For the text-containing cell, return its midpoint in [X, Y] coordinate format. 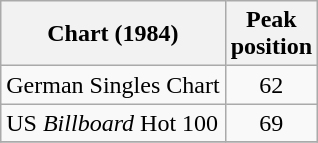
Chart (1984) [113, 34]
Peakposition [271, 34]
69 [271, 123]
62 [271, 85]
US Billboard Hot 100 [113, 123]
German Singles Chart [113, 85]
